Extract the (X, Y) coordinate from the center of the cell holding the provided text.  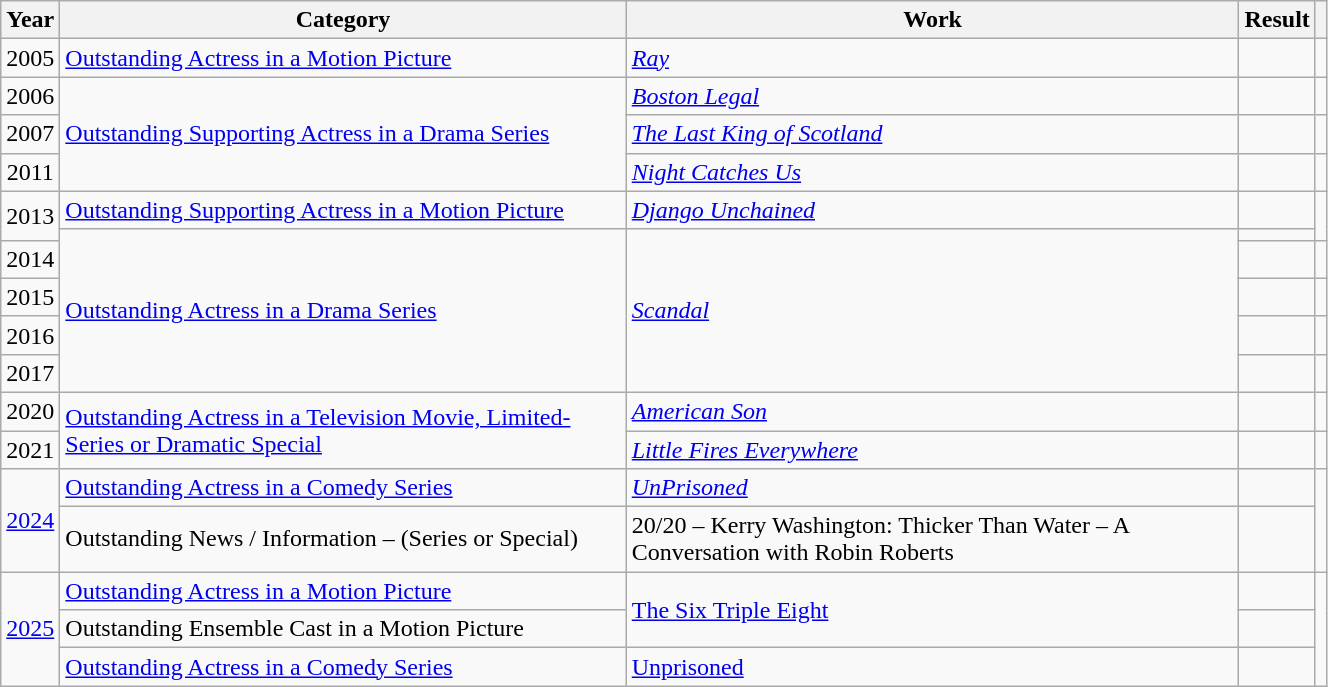
Outstanding Ensemble Cast in a Motion Picture (343, 629)
The Last King of Scotland (932, 134)
Night Catches Us (932, 172)
Result (1277, 20)
Scandal (932, 310)
2021 (30, 449)
2005 (30, 58)
2015 (30, 297)
UnPrisoned (932, 488)
Ray (932, 58)
2011 (30, 172)
2025 (30, 629)
Unprisoned (932, 667)
20/20 – Kerry Washington: Thicker Than Water – A Conversation with Robin Roberts (932, 540)
Outstanding Supporting Actress in a Drama Series (343, 134)
2016 (30, 335)
Boston Legal (932, 96)
2007 (30, 134)
2017 (30, 373)
Category (343, 20)
2020 (30, 411)
Django Unchained (932, 210)
2006 (30, 96)
Year (30, 20)
Outstanding Supporting Actress in a Motion Picture (343, 210)
Outstanding Actress in a Drama Series (343, 310)
2014 (30, 259)
Little Fires Everywhere (932, 449)
Work (932, 20)
American Son (932, 411)
2024 (30, 520)
Outstanding Actress in a Television Movie, Limited-Series or Dramatic Special (343, 430)
2013 (30, 216)
The Six Triple Eight (932, 610)
Outstanding News / Information – (Series or Special) (343, 540)
